Find where the given text appears and provide that cell's center as (x, y) coordinate. 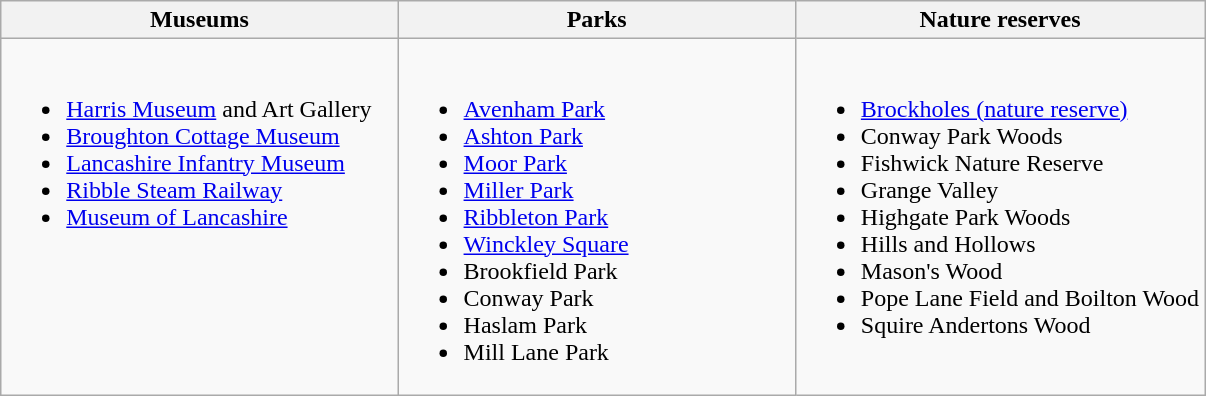
Harris Museum and Art GalleryBroughton Cottage MuseumLancashire Infantry MuseumRibble Steam RailwayMuseum of Lancashire (200, 217)
Museums (200, 20)
Parks (596, 20)
Avenham ParkAshton ParkMoor ParkMiller ParkRibbleton ParkWinckley SquareBrookfield ParkConway ParkHaslam ParkMill Lane Park (596, 217)
Nature reserves (1000, 20)
